Locate the cell with the specified text and output its [X, Y] center coordinate. 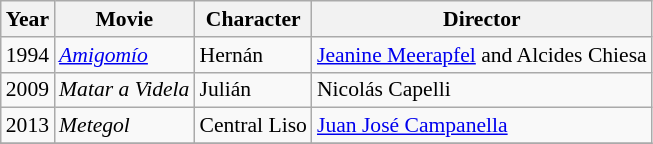
Julián [252, 90]
2009 [28, 90]
Hernán [252, 55]
Character [252, 19]
Juan José Campanella [482, 126]
1994 [28, 55]
Jeanine Meerapfel and Alcides Chiesa [482, 55]
Central Liso [252, 126]
2013 [28, 126]
Amigomío [124, 55]
Metegol [124, 126]
Movie [124, 19]
Year [28, 19]
Director [482, 19]
Nicolás Capelli [482, 90]
Matar a Videla [124, 90]
